Detect which cell encompasses the target text, then output its (X, Y) center coordinate. 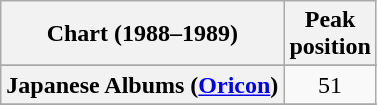
Peakposition (330, 34)
Japanese Albums (Oricon) (142, 85)
51 (330, 85)
Chart (1988–1989) (142, 34)
